Capture the cell that displays the provided text and extract its (x, y) central coordinate. 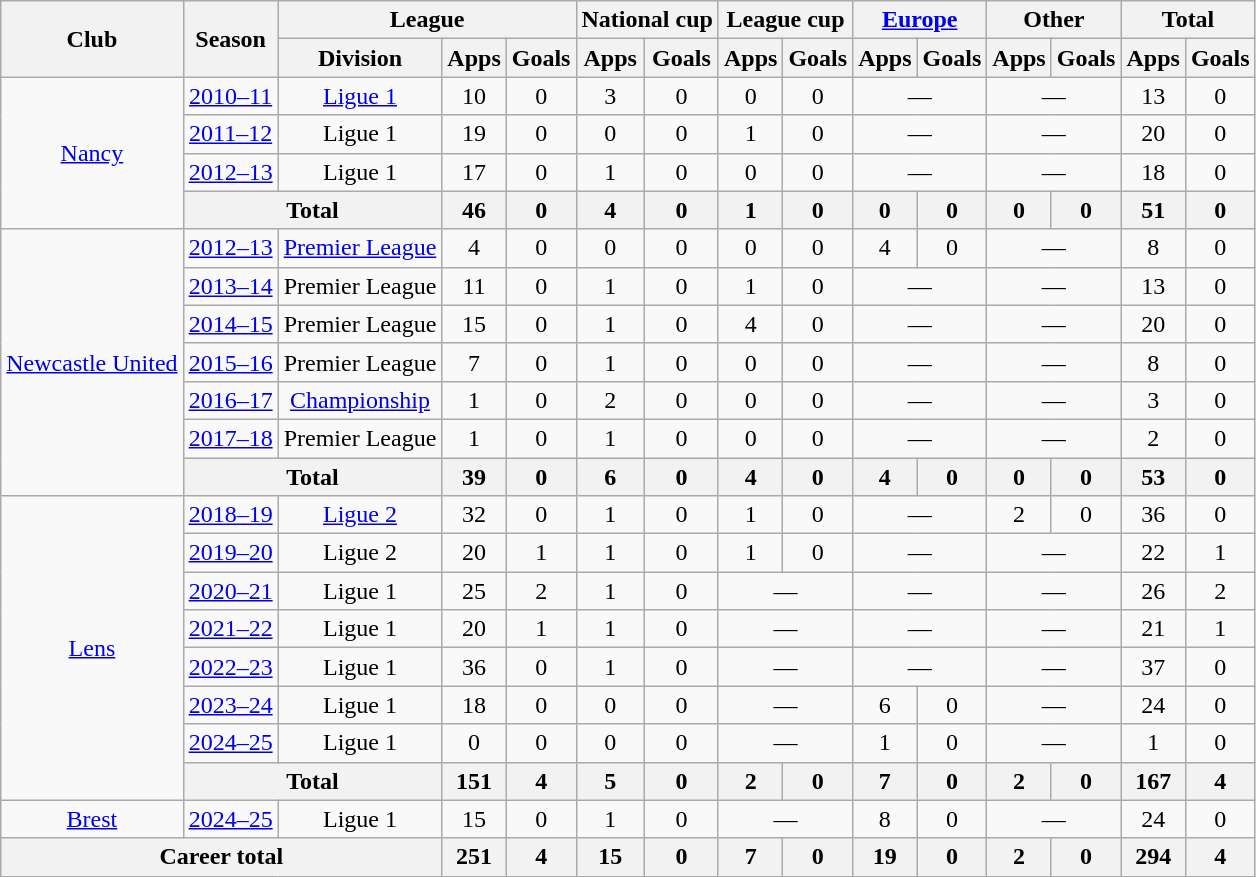
5 (610, 781)
2015–16 (230, 362)
2018–19 (230, 515)
Career total (222, 857)
Season (230, 39)
151 (474, 781)
22 (1153, 553)
2017–18 (230, 438)
Championship (360, 400)
Nancy (92, 153)
26 (1153, 591)
2011–12 (230, 134)
League (427, 20)
251 (474, 857)
39 (474, 477)
11 (474, 286)
Lens (92, 648)
Division (360, 58)
2014–15 (230, 324)
25 (474, 591)
294 (1153, 857)
51 (1153, 210)
Brest (92, 819)
2016–17 (230, 400)
46 (474, 210)
National cup (647, 20)
17 (474, 172)
2013–14 (230, 286)
2021–22 (230, 629)
League cup (785, 20)
32 (474, 515)
2023–24 (230, 705)
21 (1153, 629)
Newcastle United (92, 362)
37 (1153, 667)
Other (1054, 20)
2022–23 (230, 667)
167 (1153, 781)
Europe (920, 20)
2020–21 (230, 591)
53 (1153, 477)
2010–11 (230, 96)
10 (474, 96)
Club (92, 39)
2019–20 (230, 553)
